Return the [X, Y] coordinate for the center point of the cell that contains the specified text.  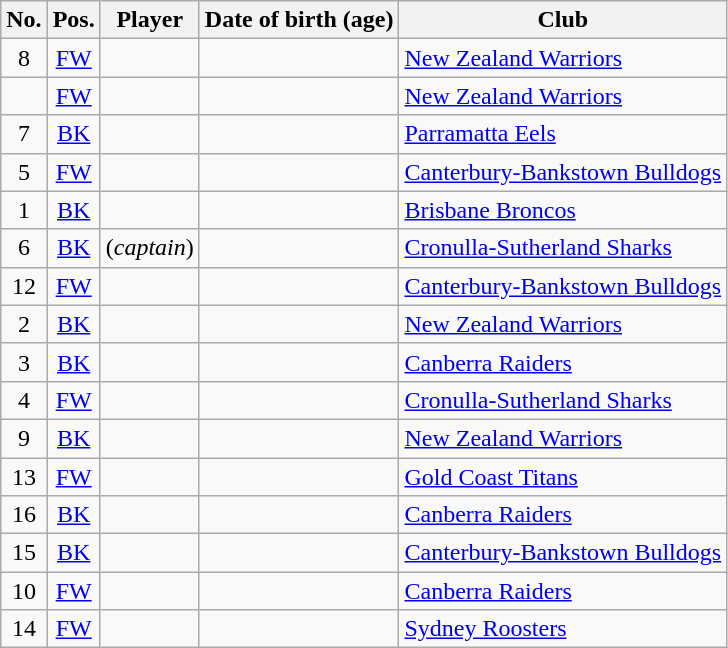
Gold Coast Titans [563, 477]
1 [24, 210]
Pos. [74, 20]
2 [24, 324]
5 [24, 172]
8 [24, 58]
Brisbane Broncos [563, 210]
10 [24, 591]
13 [24, 477]
9 [24, 438]
6 [24, 248]
Sydney Roosters [563, 629]
16 [24, 515]
Player [150, 20]
Club [563, 20]
Parramatta Eels [563, 134]
3 [24, 362]
(captain) [150, 248]
15 [24, 553]
14 [24, 629]
No. [24, 20]
7 [24, 134]
12 [24, 286]
Date of birth (age) [299, 20]
4 [24, 400]
